Determine the (x, y) coordinate at the center of the cell enclosing the given text.  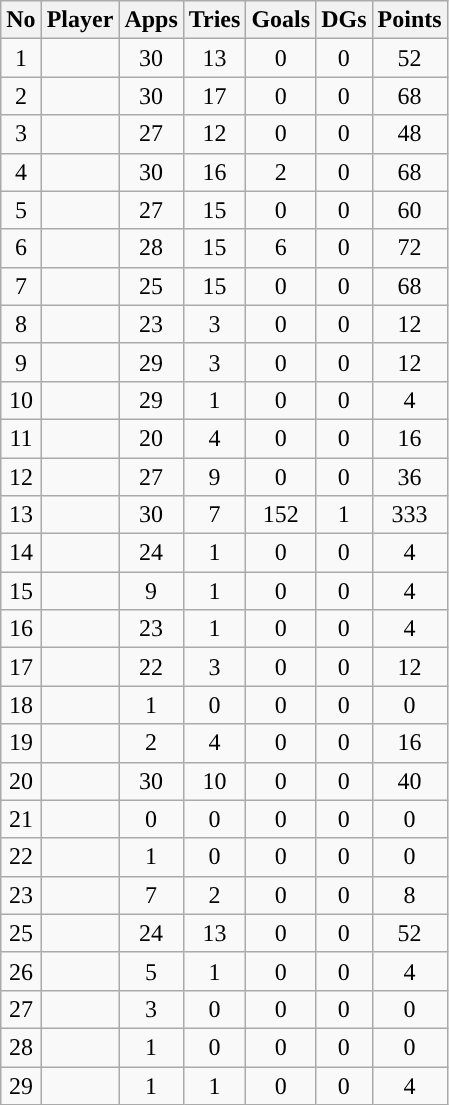
14 (21, 553)
DGs (344, 20)
152 (281, 515)
21 (21, 819)
333 (410, 515)
40 (410, 781)
72 (410, 248)
Player (80, 20)
11 (21, 438)
19 (21, 743)
48 (410, 134)
60 (410, 210)
18 (21, 705)
36 (410, 477)
Apps (151, 20)
No (21, 20)
Tries (214, 20)
26 (21, 971)
Goals (281, 20)
Points (410, 20)
